Search for the cell housing the specified text and yield its [X, Y] center coordinate. 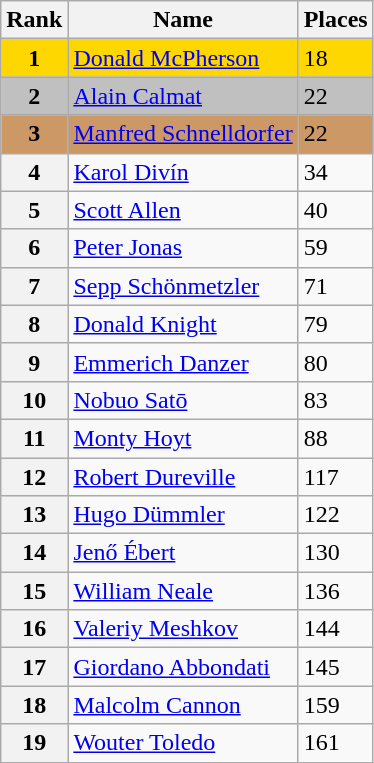
8 [34, 324]
Jenő Ébert [183, 553]
Emmerich Danzer [183, 362]
145 [336, 667]
136 [336, 591]
59 [336, 248]
Nobuo Satō [183, 400]
Hugo Dümmler [183, 515]
40 [336, 210]
88 [336, 438]
Donald McPherson [183, 58]
Sepp Schönmetzler [183, 286]
9 [34, 362]
7 [34, 286]
12 [34, 477]
80 [336, 362]
144 [336, 629]
117 [336, 477]
Places [336, 20]
16 [34, 629]
15 [34, 591]
34 [336, 172]
3 [34, 134]
Manfred Schnelldorfer [183, 134]
11 [34, 438]
19 [34, 743]
130 [336, 553]
Robert Dureville [183, 477]
Wouter Toledo [183, 743]
122 [336, 515]
Giordano Abbondati [183, 667]
159 [336, 705]
Malcolm Cannon [183, 705]
1 [34, 58]
2 [34, 96]
Karol Divín [183, 172]
161 [336, 743]
Scott Allen [183, 210]
10 [34, 400]
14 [34, 553]
Alain Calmat [183, 96]
William Neale [183, 591]
Peter Jonas [183, 248]
Monty Hoyt [183, 438]
71 [336, 286]
Rank [34, 20]
13 [34, 515]
6 [34, 248]
4 [34, 172]
Name [183, 20]
79 [336, 324]
5 [34, 210]
Valeriy Meshkov [183, 629]
83 [336, 400]
Donald Knight [183, 324]
17 [34, 667]
